Locate the cell with the specified text and output its (X, Y) center coordinate. 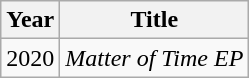
Matter of Time EP (154, 58)
2020 (30, 58)
Year (30, 20)
Title (154, 20)
